From the cell containing the given text, extract its center point as (X, Y) coordinate. 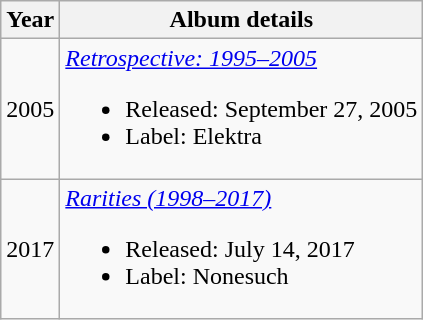
Year (30, 20)
2017 (30, 249)
Album details (242, 20)
Retrospective: 1995–2005Released: September 27, 2005Label: Elektra (242, 109)
2005 (30, 109)
Rarities (1998–2017)Released: July 14, 2017Label: Nonesuch (242, 249)
